Find where the given text appears and provide that cell's center as [X, Y] coordinate. 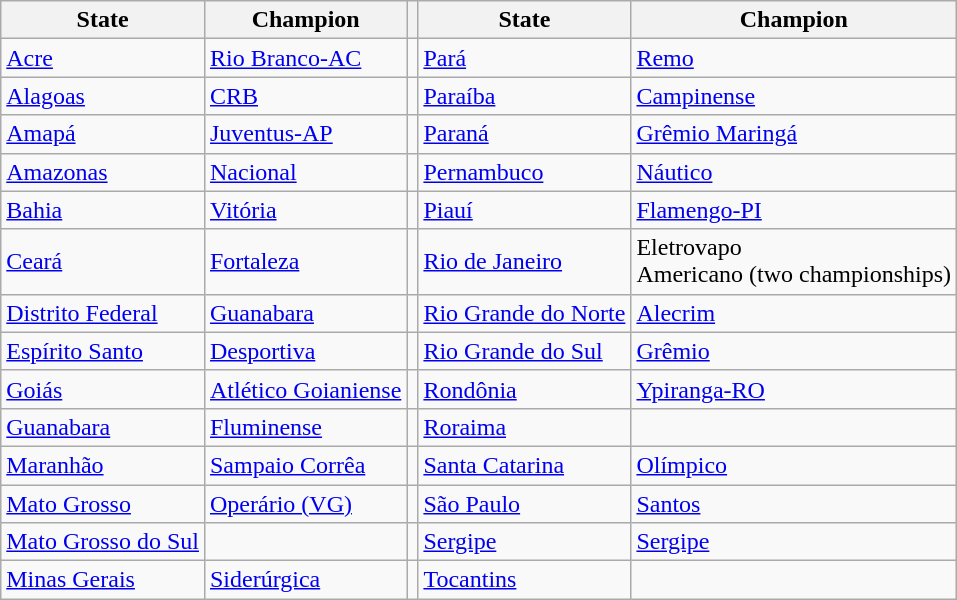
Atlético Goianiense [305, 389]
Operário (VG) [305, 503]
Grêmio [794, 351]
Distrito Federal [103, 313]
Rio Grande do Sul [524, 351]
Minas Gerais [103, 580]
Acre [103, 58]
Siderúrgica [305, 580]
Ceará [103, 262]
Rio Grande do Norte [524, 313]
Campinense [794, 96]
Santos [794, 503]
Amapá [103, 134]
Vitória [305, 210]
Bahia [103, 210]
Amazonas [103, 172]
Desportiva [305, 351]
Santa Catarina [524, 465]
Rondônia [524, 389]
Alagoas [103, 96]
Piauí [524, 210]
Olímpico [794, 465]
Pernambuco [524, 172]
Flamengo-PI [794, 210]
Mato Grosso do Sul [103, 542]
Espírito Santo [103, 351]
CRB [305, 96]
Alecrim [794, 313]
Paraná [524, 134]
Paraíba [524, 96]
EletrovapoAmericano (two championships) [794, 262]
Maranhão [103, 465]
Rio de Janeiro [524, 262]
Pará [524, 58]
Fluminense [305, 427]
Grêmio Maringá [794, 134]
Náutico [794, 172]
Juventus-AP [305, 134]
Fortaleza [305, 262]
Roraima [524, 427]
Mato Grosso [103, 503]
Ypiranga-RO [794, 389]
Sampaio Corrêa [305, 465]
Tocantins [524, 580]
Rio Branco-AC [305, 58]
Remo [794, 58]
São Paulo [524, 503]
Goiás [103, 389]
Nacional [305, 172]
